Scan for the cell matching the given text and deliver its [x, y] coordinate at center. 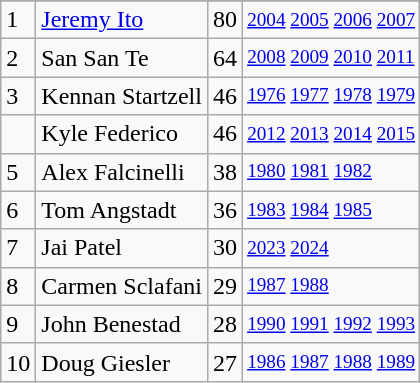
1980 1981 1982 [332, 172]
2 [18, 58]
Kyle Federico [122, 134]
30 [224, 248]
Doug Giesler [122, 362]
64 [224, 58]
Jeremy Ito [122, 20]
28 [224, 324]
8 [18, 286]
5 [18, 172]
1987 1988 [332, 286]
9 [18, 324]
Carmen Sclafani [122, 286]
29 [224, 286]
2012 2013 2014 2015 [332, 134]
John Benestad [122, 324]
2004 2005 2006 2007 [332, 20]
1 [18, 20]
6 [18, 210]
36 [224, 210]
1990 1991 1992 1993 [332, 324]
1976 1977 1978 1979 [332, 96]
San San Te [122, 58]
80 [224, 20]
2023 2024 [332, 248]
10 [18, 362]
Alex Falcinelli [122, 172]
2008 2009 2010 2011 [332, 58]
3 [18, 96]
Kennan Startzell [122, 96]
1986 1987 1988 1989 [332, 362]
27 [224, 362]
Tom Angstadt [122, 210]
Jai Patel [122, 248]
38 [224, 172]
1983 1984 1985 [332, 210]
7 [18, 248]
